Scan for the cell matching the given text and deliver its [X, Y] coordinate at center. 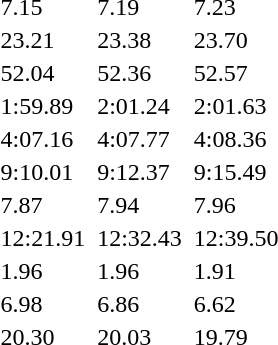
7.94 [140, 205]
1.96 [140, 271]
9:12.37 [140, 172]
6.86 [140, 304]
4:07.77 [140, 139]
52.36 [140, 73]
2:01.24 [140, 106]
23.38 [140, 40]
12:32.43 [140, 238]
